For the text-containing cell, return its midpoint in (X, Y) coordinate format. 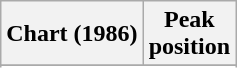
Peak position (189, 34)
Chart (1986) (72, 34)
